From the cell containing the given text, extract its center point as [x, y] coordinate. 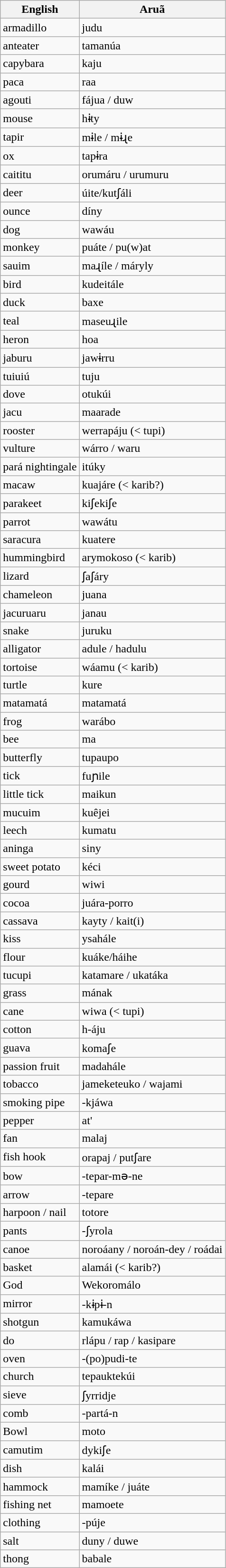
deer [40, 193]
kumatu [152, 831]
noroáany / noroán-dey / roádai [152, 1249]
wawáu [152, 229]
tuiuiú [40, 376]
arrow [40, 1194]
ounce [40, 211]
English [40, 10]
teal [40, 321]
aninga [40, 849]
kuajáre (< karib?) [152, 485]
sieve [40, 1395]
juana [152, 594]
alligator [40, 649]
rooster [40, 430]
kiss [40, 939]
armadillo [40, 28]
shotgun [40, 1322]
-tepar-mə-ne [152, 1176]
-ʃyrola [152, 1231]
ysahále [152, 939]
mának [152, 993]
tucupi [40, 975]
Aruã [152, 10]
pants [40, 1231]
puáte / pu(w)at [152, 248]
tuju [152, 376]
snake [40, 631]
maarade [152, 412]
wiwa (< tupi) [152, 1011]
juára-porro [152, 903]
kiʃekiʃe [152, 503]
kudeitále [152, 284]
rlápu / rap / kasipare [152, 1340]
cotton [40, 1029]
basket [40, 1267]
turtle [40, 685]
alamái (< karib?) [152, 1267]
madahále [152, 1066]
úite/kutʃáli [152, 193]
maseuɻile [152, 321]
kalái [152, 1468]
jacu [40, 412]
kéci [152, 867]
pepper [40, 1120]
jacuruaru [40, 612]
oven [40, 1358]
fájua / duw [152, 100]
kuêjei [152, 812]
malaj [152, 1138]
werrapáju (< tupi) [152, 430]
mirror [40, 1304]
ʃaʃáry [152, 576]
jameketeuko / wajami [152, 1084]
ʃyrridje [152, 1395]
maikun [152, 794]
sauim [40, 266]
parakeet [40, 503]
canoe [40, 1249]
Wekoromálo [152, 1285]
tamanúa [152, 46]
moto [152, 1432]
warábo [152, 721]
hɨty [152, 118]
judu [152, 28]
duck [40, 302]
-púje [152, 1522]
kuatere [152, 540]
caititu [40, 174]
cassava [40, 921]
capybara [40, 64]
lizard [40, 576]
kuáke/háihe [152, 957]
flour [40, 957]
sweet potato [40, 867]
cane [40, 1011]
at' [152, 1120]
juruku [152, 631]
do [40, 1340]
-kjáwa [152, 1102]
heron [40, 339]
mɨle / mɨɻe [152, 137]
hammock [40, 1486]
ox [40, 156]
maɻíle / máryly [152, 266]
harpoon / nail [40, 1212]
itúky [152, 467]
orumáru / urumuru [152, 174]
pará nightingale [40, 467]
jaburu [40, 358]
-kɨpɨ-n [152, 1304]
baxe [152, 302]
tortoise [40, 667]
Bowl [40, 1432]
tick [40, 776]
kure [152, 685]
vulture [40, 449]
-partá-n [152, 1414]
fuɲile [152, 776]
bird [40, 284]
butterfly [40, 757]
dove [40, 394]
tepauktekúi [152, 1377]
bee [40, 739]
díny [152, 211]
babale [152, 1559]
paca [40, 82]
ma [152, 739]
mucuim [40, 812]
hoa [152, 339]
clothing [40, 1522]
parrot [40, 521]
gourd [40, 885]
orapaj / putʃare [152, 1157]
smoking pipe [40, 1102]
komaʃe [152, 1048]
-tepare [152, 1194]
camutim [40, 1450]
leech [40, 831]
guava [40, 1048]
wiwi [152, 885]
fan [40, 1138]
kamukáwa [152, 1322]
janau [152, 612]
passion fruit [40, 1066]
church [40, 1377]
macaw [40, 485]
dog [40, 229]
arymokoso (< karib) [152, 558]
siny [152, 849]
dykiʃe [152, 1450]
wawátu [152, 521]
tupaupo [152, 757]
chameleon [40, 594]
katamare / ukatáka [152, 975]
grass [40, 993]
fishing net [40, 1504]
cocoa [40, 903]
otukúi [152, 394]
kaju [152, 64]
mamíke / juáte [152, 1486]
mouse [40, 118]
wárro / waru [152, 449]
monkey [40, 248]
saracura [40, 540]
tobacco [40, 1084]
little tick [40, 794]
tapir [40, 137]
raa [152, 82]
adule / hadulu [152, 649]
comb [40, 1414]
anteater [40, 46]
thong [40, 1559]
duny / duwe [152, 1541]
wáamu (< karib) [152, 667]
bow [40, 1176]
-(po)pudi-te [152, 1358]
frog [40, 721]
tapɨra [152, 156]
hummingbird [40, 558]
agouti [40, 100]
dish [40, 1468]
God [40, 1285]
kayty / kait(i) [152, 921]
fish hook [40, 1157]
h-áju [152, 1029]
salt [40, 1541]
jawɨrru [152, 358]
totore [152, 1212]
mamoete [152, 1504]
